Find where the given text appears and provide that cell's center as [X, Y] coordinate. 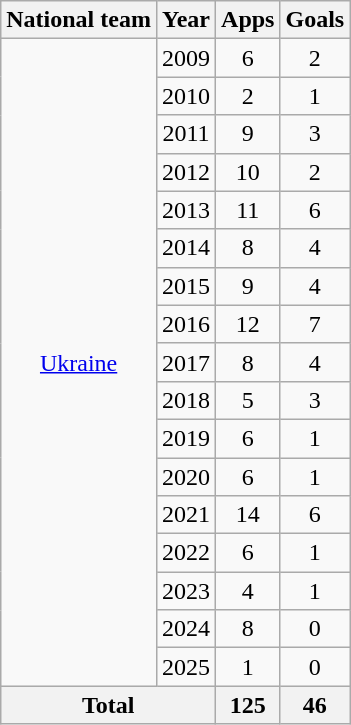
2024 [186, 629]
14 [248, 515]
2019 [186, 438]
12 [248, 324]
2025 [186, 667]
2023 [186, 591]
Year [186, 20]
46 [315, 705]
5 [248, 400]
Apps [248, 20]
2021 [186, 515]
Ukraine [79, 362]
2012 [186, 172]
Total [108, 705]
125 [248, 705]
2017 [186, 362]
10 [248, 172]
2018 [186, 400]
2015 [186, 286]
2011 [186, 134]
2009 [186, 58]
2020 [186, 477]
Goals [315, 20]
2014 [186, 248]
National team [79, 20]
11 [248, 210]
2022 [186, 553]
2013 [186, 210]
7 [315, 324]
2010 [186, 96]
2016 [186, 324]
